Extract the (x, y) coordinate from the center of the cell holding the provided text.  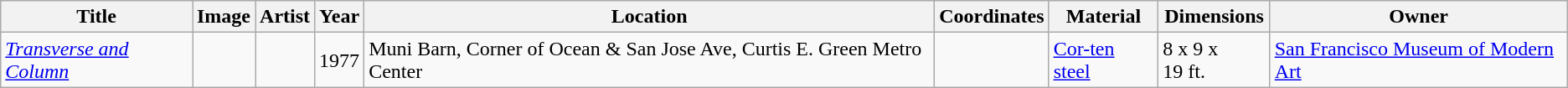
San Francisco Museum of Modern Art (1419, 60)
Year (340, 17)
Cor-ten steel (1104, 60)
Artist (285, 17)
8 x 9 x 19 ft. (1215, 60)
Title (97, 17)
Transverse and Column (97, 60)
Muni Barn, Corner of Ocean & San Jose Ave, Curtis E. Green Metro Center (650, 60)
Coordinates (992, 17)
Material (1104, 17)
Owner (1419, 17)
1977 (340, 60)
Image (224, 17)
Location (650, 17)
Dimensions (1215, 17)
